Detect which cell encompasses the target text, then output its [x, y] center coordinate. 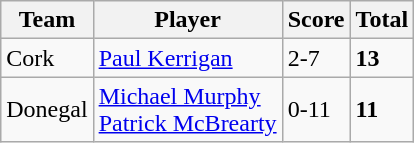
11 [382, 110]
Michael MurphyPatrick McBrearty [188, 110]
Total [382, 20]
Player [188, 20]
13 [382, 58]
Paul Kerrigan [188, 58]
2-7 [316, 58]
Team [47, 20]
Cork [47, 58]
0-11 [316, 110]
Donegal [47, 110]
Score [316, 20]
